Scan for the cell matching the given text and deliver its (x, y) coordinate at center. 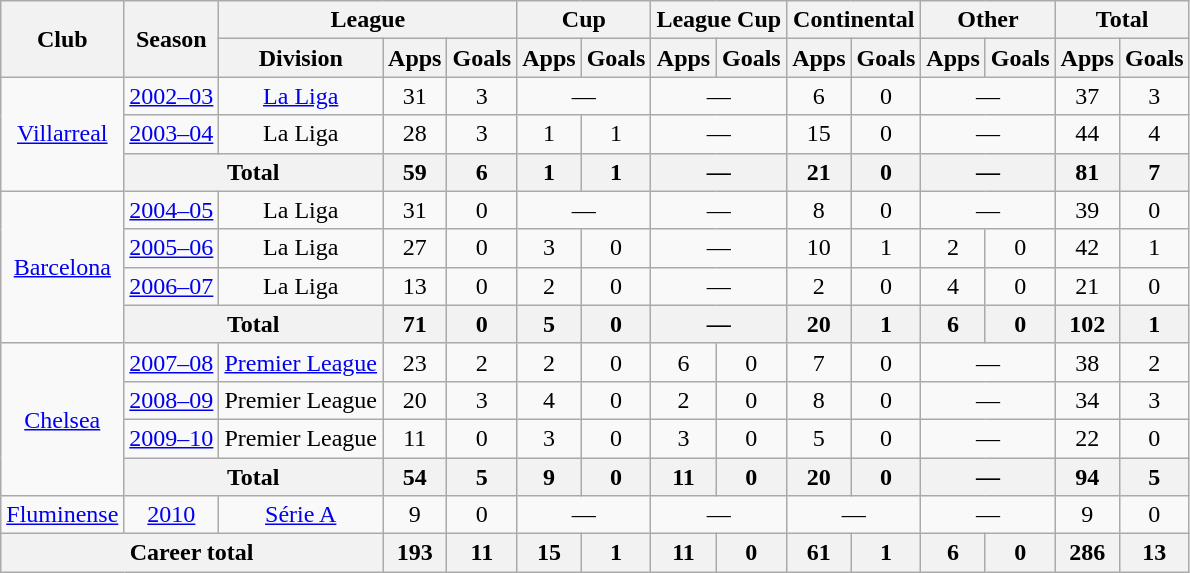
Barcelona (62, 267)
22 (1087, 438)
League Cup (719, 20)
102 (1087, 324)
2005–06 (172, 248)
Season (172, 39)
Cup (584, 20)
Continental (854, 20)
71 (415, 324)
League (368, 20)
2004–05 (172, 210)
39 (1087, 210)
Club (62, 39)
61 (819, 553)
2002–03 (172, 96)
Série A (301, 515)
2010 (172, 515)
193 (415, 553)
27 (415, 248)
2003–04 (172, 134)
81 (1087, 172)
10 (819, 248)
2006–07 (172, 286)
94 (1087, 477)
28 (415, 134)
2007–08 (172, 362)
38 (1087, 362)
42 (1087, 248)
Villarreal (62, 134)
2009–10 (172, 438)
286 (1087, 553)
Fluminense (62, 515)
23 (415, 362)
Other (988, 20)
Career total (192, 553)
Chelsea (62, 419)
37 (1087, 96)
34 (1087, 400)
59 (415, 172)
Division (301, 58)
54 (415, 477)
44 (1087, 134)
2008–09 (172, 400)
